Pinpoint the cell where the given text exists, returning its [X, Y] midpoint coordinate. 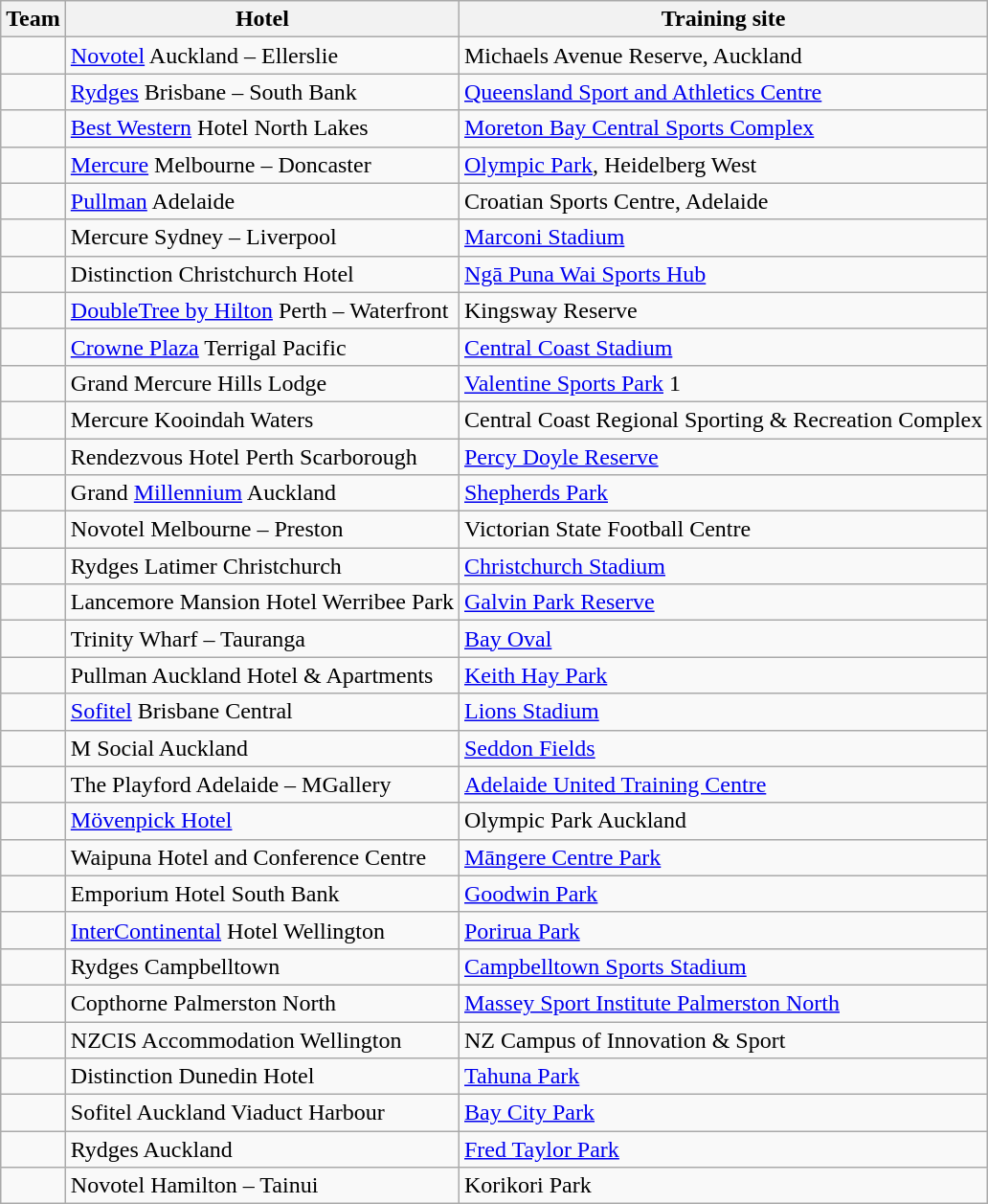
Marconi Stadium [723, 238]
Bay City Park [723, 1113]
Training site [723, 19]
Porirua Park [723, 930]
Victorian State Football Centre [723, 530]
Rydges Latimer Christchurch [262, 566]
M Social Auckland [262, 748]
Central Coast Stadium [723, 347]
Distinction Dunedin Hotel [262, 1077]
Trinity Wharf – Tauranga [262, 639]
Mercure Kooindah Waters [262, 420]
Lancemore Mansion Hotel Werribee Park [262, 602]
DoubleTree by Hilton Perth – Waterfront [262, 310]
Percy Doyle Reserve [723, 457]
NZCIS Accommodation Wellington [262, 1039]
Pullman Auckland Hotel & Apartments [262, 675]
The Playford Adelaide – MGallery [262, 784]
Central Coast Regional Sporting & Recreation Complex [723, 420]
Rydges Campbelltown [262, 966]
Emporium Hotel South Bank [262, 894]
Sofitel Auckland Viaduct Harbour [262, 1113]
Rydges Auckland [262, 1149]
Kingsway Reserve [723, 310]
Seddon Fields [723, 748]
Galvin Park Reserve [723, 602]
Novotel Hamilton – Tainui [262, 1186]
Moreton Bay Central Sports Complex [723, 128]
Hotel [262, 19]
Novotel Auckland – Ellerslie [262, 56]
Massey Sport Institute Palmerston North [723, 1003]
Grand Millennium Auckland [262, 493]
Goodwin Park [723, 894]
Adelaide United Training Centre [723, 784]
Olympic Park, Heidelberg West [723, 165]
Fred Taylor Park [723, 1149]
Rendezvous Hotel Perth Scarborough [262, 457]
Mercure Melbourne – Doncaster [262, 165]
Distinction Christchurch Hotel [262, 274]
Tahuna Park [723, 1077]
Pullman Adelaide [262, 201]
Waipuna Hotel and Conference Centre [262, 857]
Michaels Avenue Reserve, Auckland [723, 56]
Korikori Park [723, 1186]
Bay Oval [723, 639]
Copthorne Palmerston North [262, 1003]
Keith Hay Park [723, 675]
Shepherds Park [723, 493]
Sofitel Brisbane Central [262, 712]
NZ Campus of Innovation & Sport [723, 1039]
Christchurch Stadium [723, 566]
Valentine Sports Park 1 [723, 383]
Ngā Puna Wai Sports Hub [723, 274]
Novotel Melbourne – Preston [262, 530]
Rydges Brisbane – South Bank [262, 92]
Mercure Sydney – Liverpool [262, 238]
Team [34, 19]
Queensland Sport and Athletics Centre [723, 92]
Lions Stadium [723, 712]
Grand Mercure Hills Lodge [262, 383]
Best Western Hotel North Lakes [262, 128]
Crowne Plaza Terrigal Pacific [262, 347]
Campbelltown Sports Stadium [723, 966]
Māngere Centre Park [723, 857]
Olympic Park Auckland [723, 821]
Mövenpick Hotel [262, 821]
Croatian Sports Centre, Adelaide [723, 201]
InterContinental Hotel Wellington [262, 930]
